Pinpoint the cell where the given text exists, returning its [X, Y] midpoint coordinate. 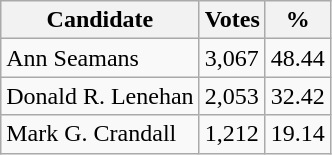
32.42 [298, 96]
Votes [232, 20]
19.14 [298, 134]
% [298, 20]
Mark G. Crandall [100, 134]
Candidate [100, 20]
1,212 [232, 134]
48.44 [298, 58]
2,053 [232, 96]
3,067 [232, 58]
Donald R. Lenehan [100, 96]
Ann Seamans [100, 58]
